Return the [x, y] coordinate for the center point of the cell that contains the specified text.  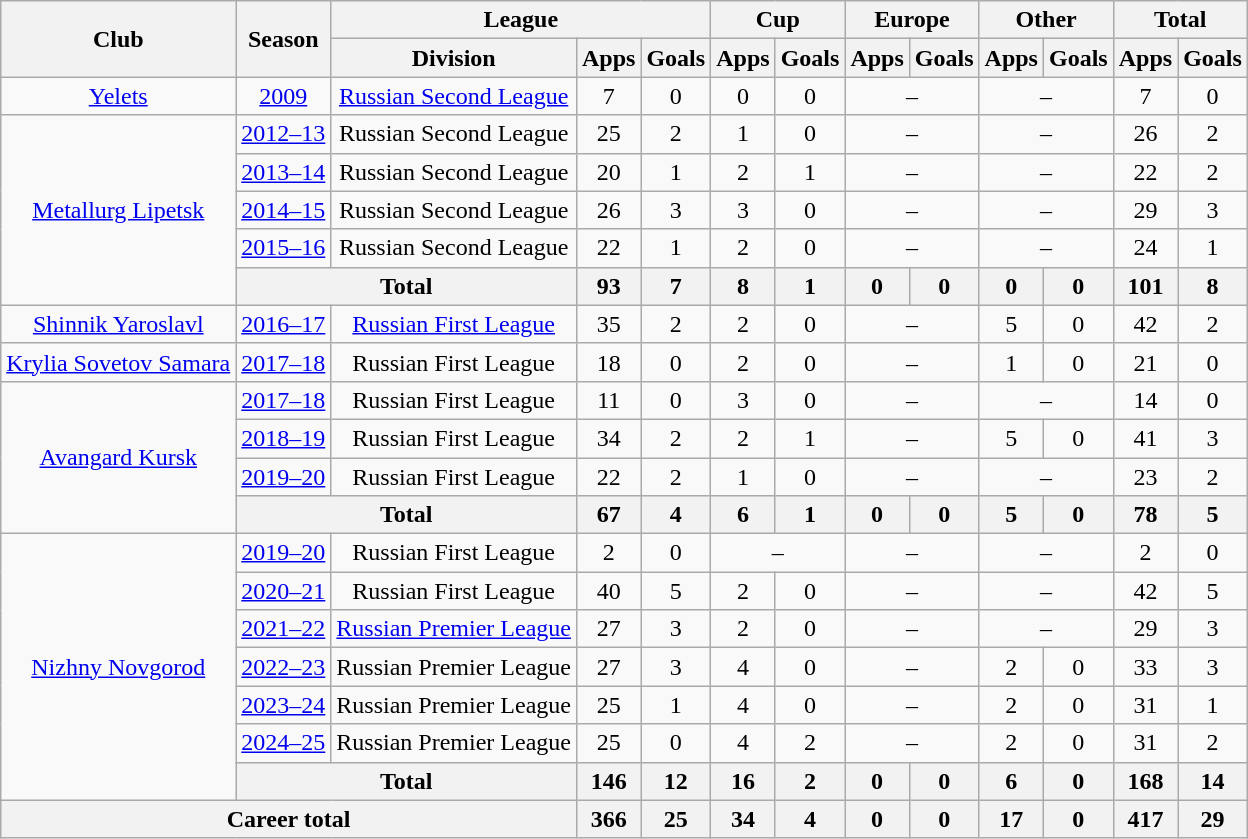
2014–15 [284, 210]
Other [1046, 20]
Season [284, 39]
Nizhny Novgorod [118, 667]
2021–22 [284, 629]
40 [608, 591]
Shinnik Yaroslavl [118, 324]
417 [1145, 819]
Career total [289, 819]
21 [1145, 362]
League [521, 20]
11 [608, 400]
23 [1145, 477]
20 [608, 172]
Europe [912, 20]
41 [1145, 438]
168 [1145, 781]
67 [608, 515]
Metallurg Lipetsk [118, 210]
Division [454, 58]
35 [608, 324]
2009 [284, 96]
24 [1145, 248]
366 [608, 819]
2012–13 [284, 134]
Club [118, 39]
2013–14 [284, 172]
Krylia Sovetov Samara [118, 362]
2016–17 [284, 324]
78 [1145, 515]
Cup [778, 20]
12 [676, 781]
33 [1145, 667]
Avangard Kursk [118, 457]
2022–23 [284, 667]
101 [1145, 286]
2020–21 [284, 591]
2023–24 [284, 705]
2015–16 [284, 248]
Yelets [118, 96]
2018–19 [284, 438]
18 [608, 362]
16 [743, 781]
93 [608, 286]
2024–25 [284, 743]
146 [608, 781]
17 [1011, 819]
